Determine the [X, Y] coordinate at the center of the cell enclosing the given text.  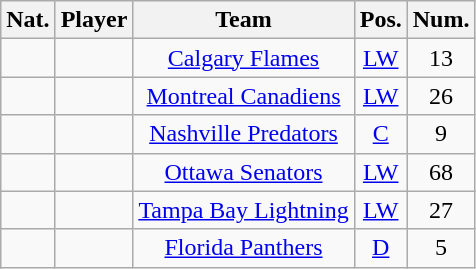
27 [441, 210]
Florida Panthers [244, 248]
C [380, 134]
Nat. [28, 20]
26 [441, 96]
Num. [441, 20]
68 [441, 172]
5 [441, 248]
Pos. [380, 20]
Ottawa Senators [244, 172]
9 [441, 134]
Team [244, 20]
Nashville Predators [244, 134]
Montreal Canadiens [244, 96]
D [380, 248]
Tampa Bay Lightning [244, 210]
13 [441, 58]
Calgary Flames [244, 58]
Player [94, 20]
